Detect which cell encompasses the target text, then output its [x, y] center coordinate. 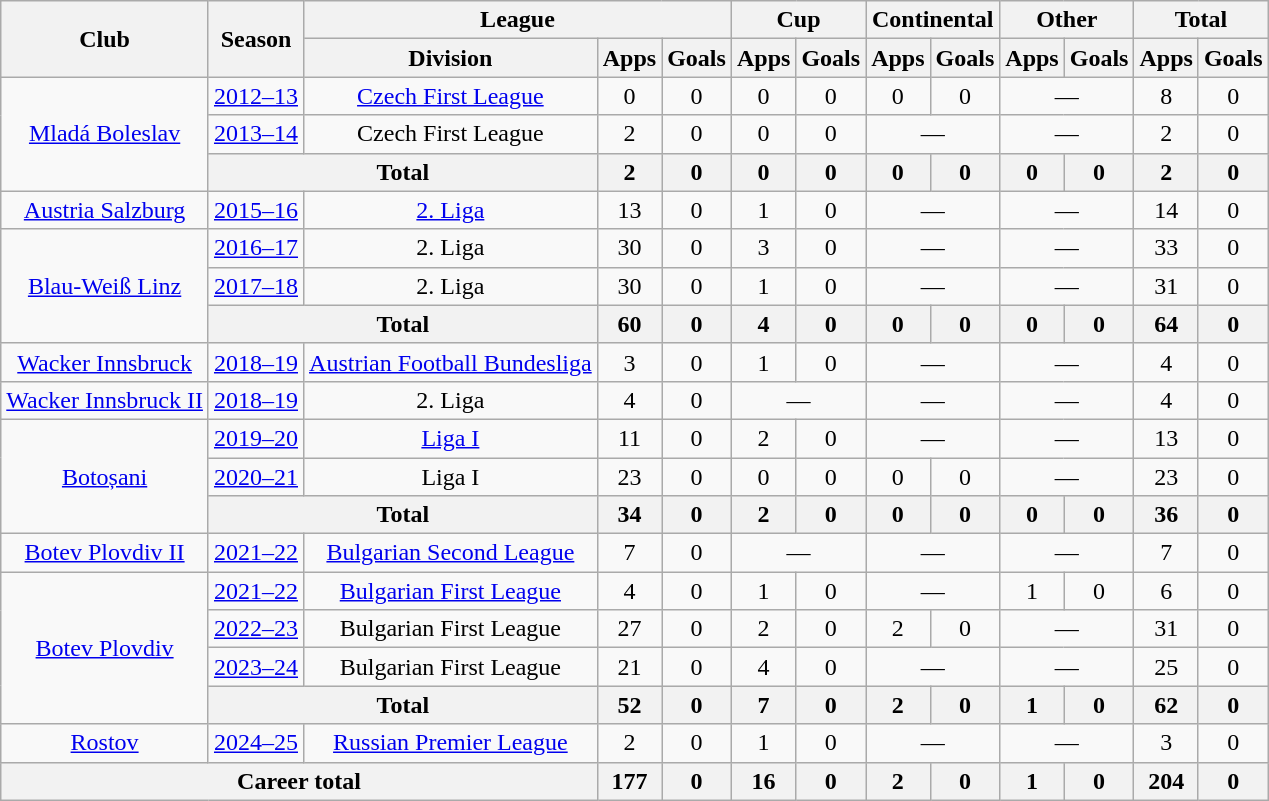
Mladá Boleslav [105, 134]
Botoșani [105, 476]
34 [629, 515]
25 [1166, 667]
2024–25 [256, 743]
Bulgarian Second League [451, 553]
27 [629, 629]
Division [451, 58]
Wacker Innsbruck [105, 362]
6 [1166, 591]
52 [629, 705]
Blau-Weiß Linz [105, 286]
Rostov [105, 743]
Russian Premier League [451, 743]
36 [1166, 515]
64 [1166, 324]
Austria Salzburg [105, 210]
2017–18 [256, 286]
Wacker Innsbruck II [105, 400]
Botev Plovdiv II [105, 553]
Cup [798, 20]
Season [256, 39]
33 [1166, 248]
2022–23 [256, 629]
Career total [299, 781]
Other [1067, 20]
177 [629, 781]
Club [105, 39]
League [518, 20]
16 [763, 781]
60 [629, 324]
11 [629, 438]
Botev Plovdiv [105, 648]
21 [629, 667]
2023–24 [256, 667]
2015–16 [256, 210]
8 [1166, 96]
Continental [933, 20]
2019–20 [256, 438]
204 [1166, 781]
Austrian Football Bundesliga [451, 362]
2012–13 [256, 96]
2013–14 [256, 134]
2016–17 [256, 248]
14 [1166, 210]
2020–21 [256, 477]
62 [1166, 705]
